Return the [x, y] coordinate for the center point of the cell that contains the specified text.  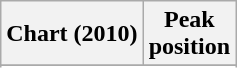
Peakposition [189, 34]
Chart (2010) [72, 34]
